Provide the (X, Y) coordinate of the cell's center where the given text is located.  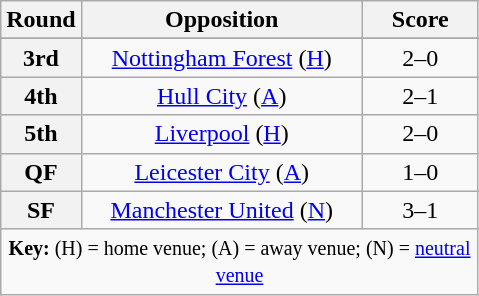
4th (41, 96)
Score (420, 20)
QF (41, 172)
SF (41, 210)
3–1 (420, 210)
Liverpool (H) (222, 134)
Leicester City (A) (222, 172)
Round (41, 20)
Key: (H) = home venue; (A) = away venue; (N) = neutral venue (240, 262)
Hull City (A) (222, 96)
5th (41, 134)
2–1 (420, 96)
Manchester United (N) (222, 210)
1–0 (420, 172)
Nottingham Forest (H) (222, 58)
Opposition (222, 20)
3rd (41, 58)
